Search for the cell housing the specified text and yield its (X, Y) center coordinate. 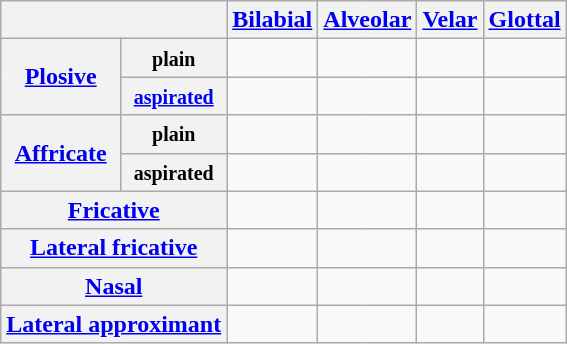
Glottal (524, 20)
Lateral approximant (114, 324)
Bilabial (272, 20)
Nasal (114, 286)
Plosive (61, 77)
Lateral fricative (114, 248)
Velar (450, 20)
Fricative (114, 210)
Affricate (61, 153)
Alveolar (368, 20)
